Extract the [X, Y] coordinate from the center of the cell holding the provided text.  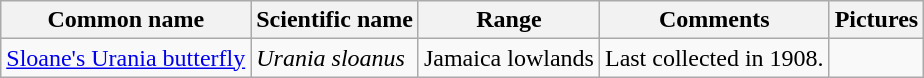
Sloane's Urania butterfly [126, 58]
Comments [714, 20]
Pictures [876, 20]
Common name [126, 20]
Urania sloanus [335, 58]
Range [508, 20]
Last collected in 1908. [714, 58]
Jamaica lowlands [508, 58]
Scientific name [335, 20]
